Capture the cell that displays the provided text and extract its (X, Y) central coordinate. 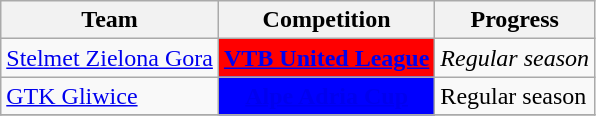
VTB United League (326, 58)
Team (110, 20)
Competition (326, 20)
Stelmet Zielona Gora (110, 58)
GTK Gliwice (110, 96)
Alpe Adria Cup (326, 96)
Progress (515, 20)
